Find where the given text appears and provide that cell's center as (X, Y) coordinate. 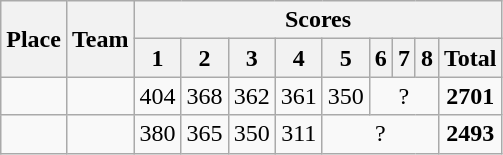
Total (470, 58)
6 (380, 58)
5 (346, 58)
404 (158, 96)
362 (252, 96)
3 (252, 58)
Team (100, 39)
Scores (318, 20)
2 (204, 58)
2701 (470, 96)
380 (158, 134)
311 (298, 134)
1 (158, 58)
8 (426, 58)
7 (404, 58)
2493 (470, 134)
Place (34, 39)
365 (204, 134)
361 (298, 96)
368 (204, 96)
4 (298, 58)
